Capture the cell that displays the provided text and extract its [X, Y] central coordinate. 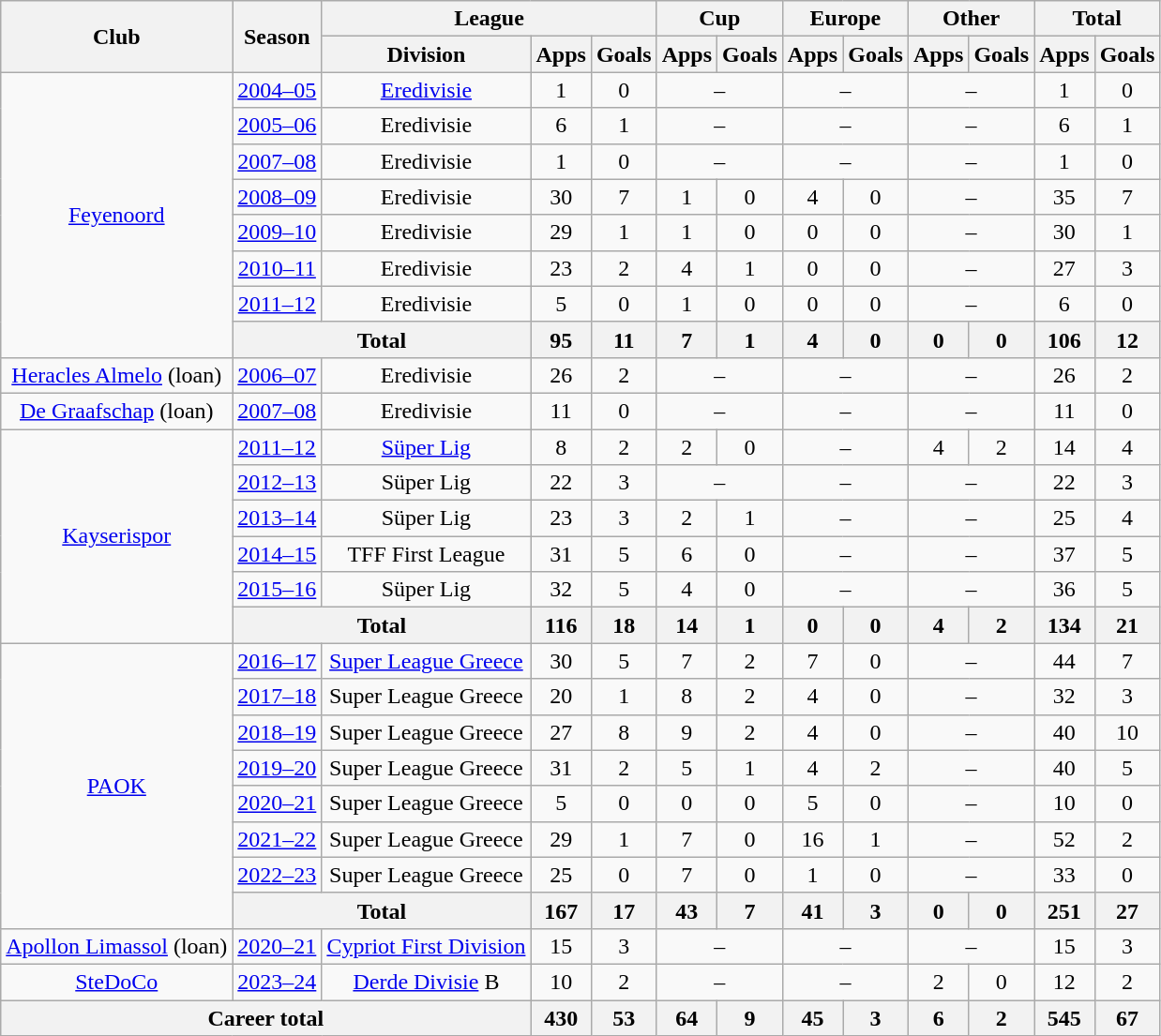
2013–14 [278, 518]
16 [812, 839]
2021–22 [278, 839]
De Graafschap (loan) [116, 411]
167 [561, 910]
2012–13 [278, 483]
Derde Divisie B [426, 982]
2009–10 [278, 233]
Division [426, 54]
2019–20 [278, 768]
21 [1127, 625]
95 [561, 339]
Club [116, 37]
Season [278, 37]
67 [1127, 1017]
18 [624, 625]
430 [561, 1017]
53 [624, 1017]
TFF First League [426, 554]
2010–11 [278, 268]
Feyenoord [116, 215]
2005–06 [278, 126]
Heracles Almelo (loan) [116, 375]
SteDoCo [116, 982]
37 [1064, 554]
2017–18 [278, 697]
36 [1064, 590]
64 [686, 1017]
Kayserispor [116, 536]
2008–09 [278, 197]
2023–24 [278, 982]
2006–07 [278, 375]
2022–23 [278, 875]
35 [1064, 197]
2004–05 [278, 90]
17 [624, 910]
League [490, 19]
Cup [719, 19]
41 [812, 910]
134 [1064, 625]
52 [1064, 839]
2015–16 [278, 590]
545 [1064, 1017]
Career total [266, 1017]
Europe [845, 19]
44 [1064, 661]
33 [1064, 875]
PAOK [116, 786]
Cypriot First Division [426, 946]
45 [812, 1017]
Other [971, 19]
116 [561, 625]
2018–19 [278, 732]
Apollon Limassol (loan) [116, 946]
43 [686, 910]
2016–17 [278, 661]
20 [561, 697]
106 [1064, 339]
2014–15 [278, 554]
251 [1064, 910]
